Pinpoint the cell where the given text exists, returning its (X, Y) midpoint coordinate. 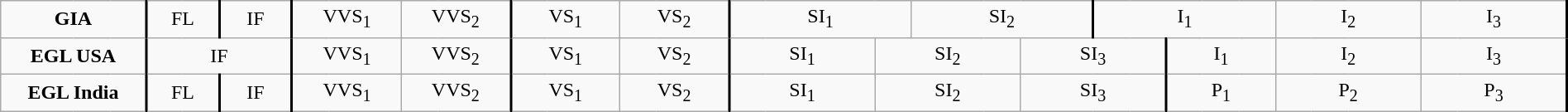
GIA (74, 19)
EGL India (74, 92)
P3 (1494, 92)
P2 (1348, 92)
P1 (1221, 92)
EGL USA (74, 56)
